Search for the cell housing the specified text and yield its [x, y] center coordinate. 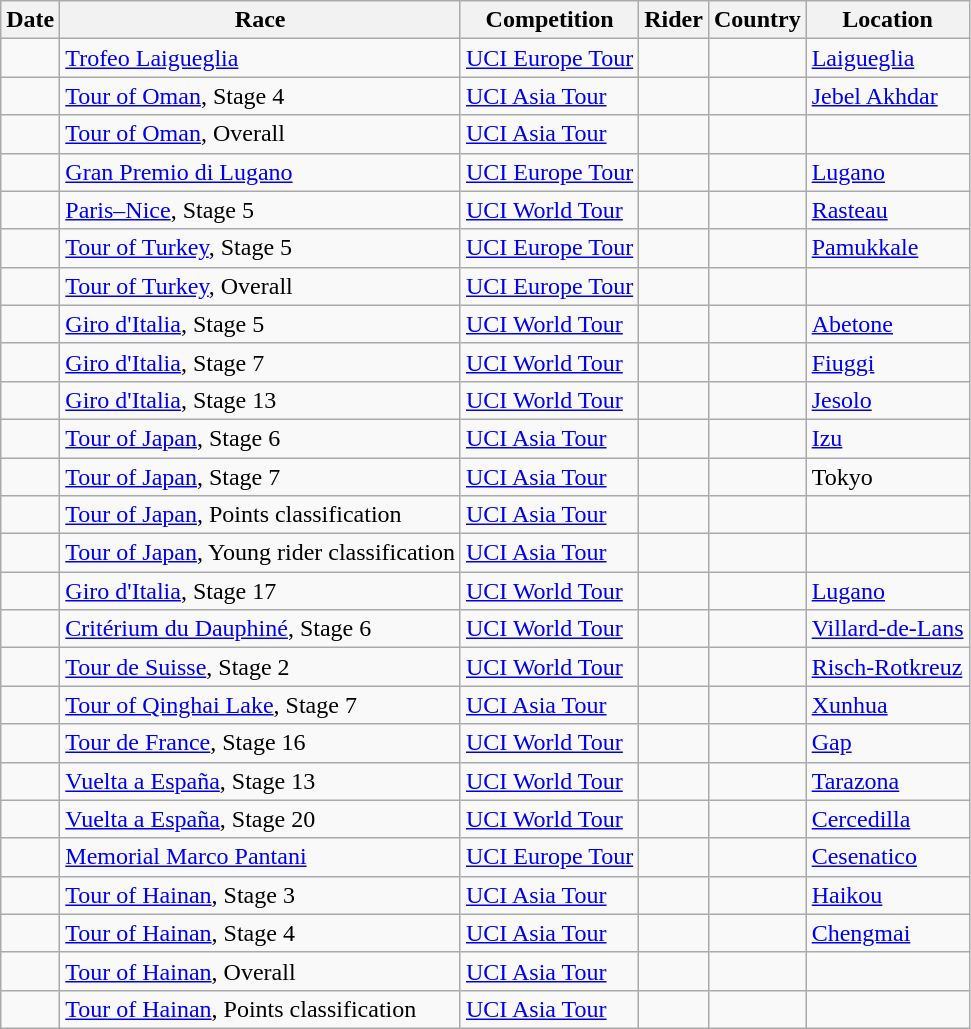
Laigueglia [888, 58]
Giro d'Italia, Stage 13 [260, 400]
Tour of Oman, Stage 4 [260, 96]
Date [30, 20]
Tour of Japan, Young rider classification [260, 553]
Country [757, 20]
Abetone [888, 324]
Jesolo [888, 400]
Tokyo [888, 477]
Pamukkale [888, 248]
Tour of Oman, Overall [260, 134]
Giro d'Italia, Stage 7 [260, 362]
Fiuggi [888, 362]
Jebel Akhdar [888, 96]
Tour de Suisse, Stage 2 [260, 667]
Tour of Hainan, Stage 3 [260, 895]
Chengmai [888, 933]
Cesenatico [888, 857]
Risch-Rotkreuz [888, 667]
Vuelta a España, Stage 13 [260, 781]
Gran Premio di Lugano [260, 172]
Critérium du Dauphiné, Stage 6 [260, 629]
Tarazona [888, 781]
Location [888, 20]
Trofeo Laigueglia [260, 58]
Cercedilla [888, 819]
Tour of Hainan, Points classification [260, 1009]
Rasteau [888, 210]
Tour of Japan, Stage 7 [260, 477]
Tour of Hainan, Overall [260, 971]
Paris–Nice, Stage 5 [260, 210]
Tour of Qinghai Lake, Stage 7 [260, 705]
Race [260, 20]
Rider [674, 20]
Memorial Marco Pantani [260, 857]
Villard-de-Lans [888, 629]
Haikou [888, 895]
Tour de France, Stage 16 [260, 743]
Xunhua [888, 705]
Izu [888, 438]
Tour of Japan, Stage 6 [260, 438]
Gap [888, 743]
Tour of Japan, Points classification [260, 515]
Tour of Turkey, Stage 5 [260, 248]
Tour of Hainan, Stage 4 [260, 933]
Competition [549, 20]
Giro d'Italia, Stage 5 [260, 324]
Vuelta a España, Stage 20 [260, 819]
Tour of Turkey, Overall [260, 286]
Giro d'Italia, Stage 17 [260, 591]
